Find where the given text appears and provide that cell's center as [X, Y] coordinate. 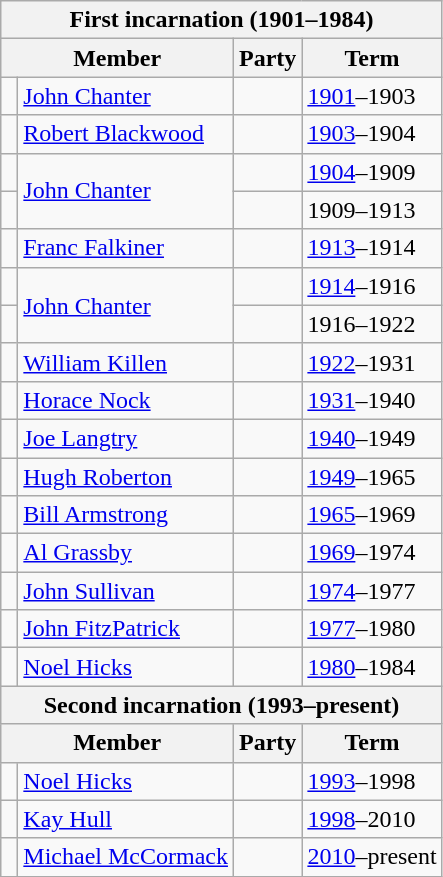
1914–1916 [372, 286]
Joe Langtry [126, 438]
2010–present [372, 857]
1965–1969 [372, 515]
John Sullivan [126, 591]
1998–2010 [372, 819]
1949–1965 [372, 477]
1913–1914 [372, 248]
1974–1977 [372, 591]
1922–1931 [372, 362]
1901–1903 [372, 96]
1969–1974 [372, 553]
Hugh Roberton [126, 477]
1904–1909 [372, 172]
Kay Hull [126, 819]
1940–1949 [372, 438]
1993–1998 [372, 781]
First incarnation (1901–1984) [222, 20]
1931–1940 [372, 400]
William Killen [126, 362]
Al Grassby [126, 553]
1980–1984 [372, 667]
Horace Nock [126, 400]
1916–1922 [372, 324]
1903–1904 [372, 134]
Bill Armstrong [126, 515]
Robert Blackwood [126, 134]
Franc Falkiner [126, 248]
1909–1913 [372, 210]
Michael McCormack [126, 857]
Second incarnation (1993–present) [222, 705]
John FitzPatrick [126, 629]
1977–1980 [372, 629]
